Return [x, y] of the center of cell containing provided text 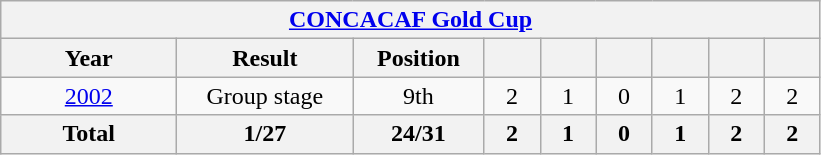
Group stage [265, 96]
Result [265, 58]
Total [89, 134]
CONCACAF Gold Cup [411, 20]
2002 [89, 96]
24/31 [418, 134]
Position [418, 58]
1/27 [265, 134]
9th [418, 96]
Year [89, 58]
